Determine the [x, y] coordinate at the center of the cell enclosing the given text.  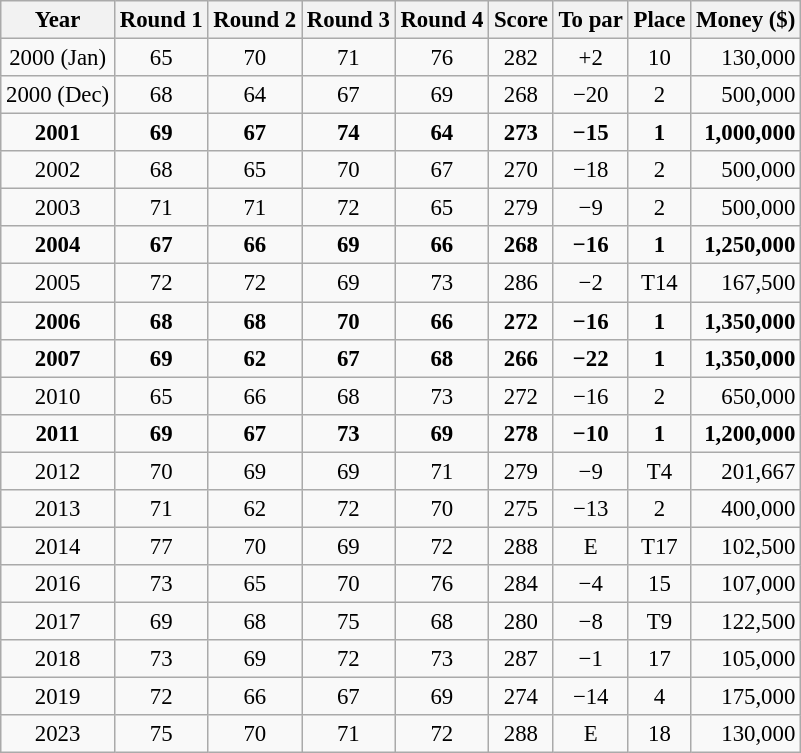
−13 [590, 509]
2018 [58, 659]
1,250,000 [746, 245]
275 [522, 509]
−20 [590, 95]
270 [522, 170]
650,000 [746, 396]
10 [659, 58]
Score [522, 20]
Round 3 [349, 20]
Place [659, 20]
201,667 [746, 471]
−8 [590, 621]
Round 1 [161, 20]
Year [58, 20]
Money ($) [746, 20]
To par [590, 20]
2001 [58, 133]
280 [522, 621]
266 [522, 358]
2014 [58, 546]
−18 [590, 170]
T4 [659, 471]
T17 [659, 546]
2006 [58, 321]
+2 [590, 58]
Round 2 [255, 20]
−2 [590, 283]
−14 [590, 697]
286 [522, 283]
4 [659, 697]
175,000 [746, 697]
−1 [590, 659]
T9 [659, 621]
278 [522, 433]
274 [522, 697]
2017 [58, 621]
2013 [58, 509]
−4 [590, 584]
273 [522, 133]
17 [659, 659]
400,000 [746, 509]
2016 [58, 584]
T14 [659, 283]
287 [522, 659]
−15 [590, 133]
2007 [58, 358]
102,500 [746, 546]
105,000 [746, 659]
284 [522, 584]
2003 [58, 208]
282 [522, 58]
1,000,000 [746, 133]
2012 [58, 471]
2000 (Dec) [58, 95]
−22 [590, 358]
2004 [58, 245]
18 [659, 734]
2011 [58, 433]
2010 [58, 396]
77 [161, 546]
2005 [58, 283]
2023 [58, 734]
Round 4 [442, 20]
107,000 [746, 584]
1,200,000 [746, 433]
−10 [590, 433]
2002 [58, 170]
15 [659, 584]
2000 (Jan) [58, 58]
2019 [58, 697]
74 [349, 133]
122,500 [746, 621]
167,500 [746, 283]
